Identify which cell holds the provided text, then report its [x, y] central coordinate. 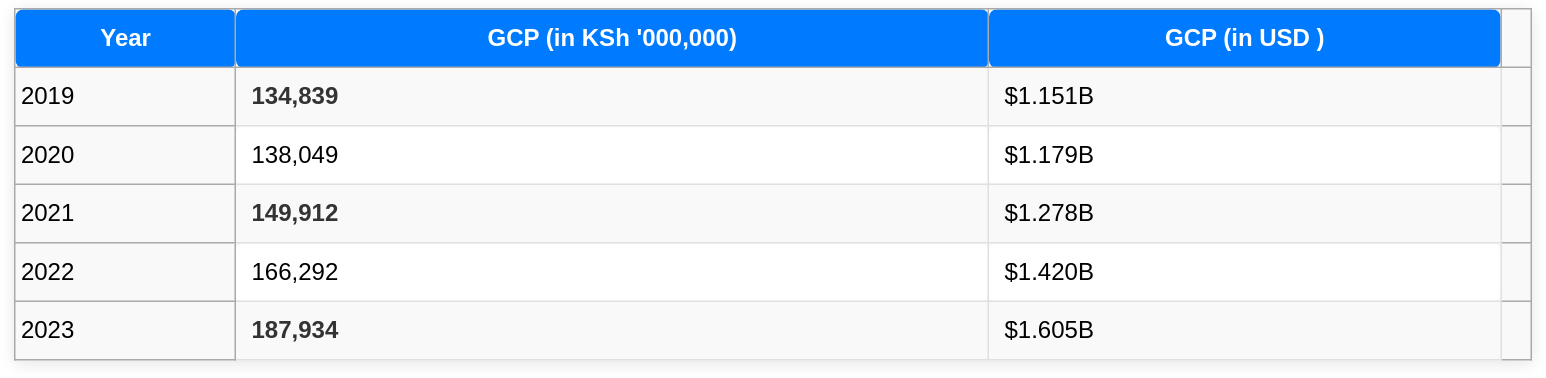
149,912 [612, 213]
166,292 [612, 272]
$1.605B [1245, 330]
2020 [125, 155]
$1.420B [1245, 272]
134,839 [612, 96]
$1.278B [1245, 213]
$1.179B [1245, 155]
Year [125, 38]
2022 [125, 272]
187,934 [612, 330]
GCP (in USD ) [1245, 38]
2023 [125, 330]
2021 [125, 213]
138,049 [612, 155]
$1.151B [1245, 96]
2019 [125, 96]
GCP (in KSh '000,000) [612, 38]
